For the text-containing cell, return its midpoint in (x, y) coordinate format. 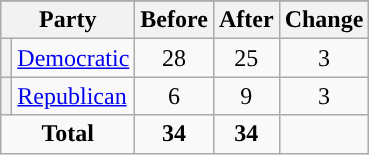
Change (324, 20)
Total (68, 134)
Before (174, 20)
28 (174, 58)
9 (246, 96)
6 (174, 96)
After (246, 20)
Democratic (74, 58)
Party (68, 20)
25 (246, 58)
Republican (74, 96)
